Capture the cell that displays the provided text and extract its (x, y) central coordinate. 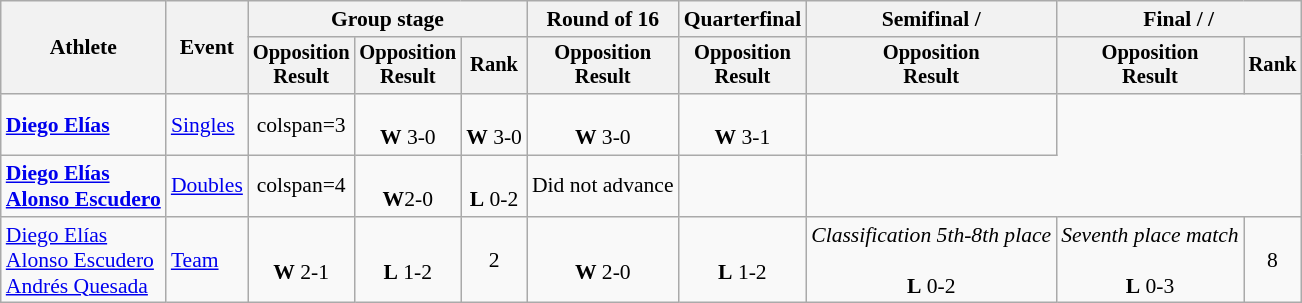
Singles (207, 124)
colspan=3 (302, 124)
Semifinal / (931, 19)
Event (207, 48)
Diego Elías (84, 124)
Athlete (84, 48)
Did not advance (603, 186)
L 0-2 (494, 186)
Final / / (1178, 19)
W2-0 (408, 186)
Doubles (207, 186)
colspan=4 (302, 186)
Group stage (388, 19)
Round of 16 (603, 19)
Quarterfinal (743, 19)
W 3-1 (743, 124)
Diego ElíasAlonso Escudero (84, 186)
